Output the [X, Y] coordinate of the center of the cell containing the given text.  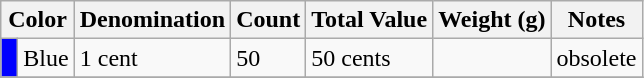
Total Value [370, 20]
1 cent [152, 58]
Blue [46, 58]
Weight (g) [492, 20]
Color [38, 20]
Notes [596, 20]
50 [268, 58]
50 cents [370, 58]
obsolete [596, 58]
Count [268, 20]
Denomination [152, 20]
